Determine the [X, Y] coordinate at the center of the cell enclosing the given text.  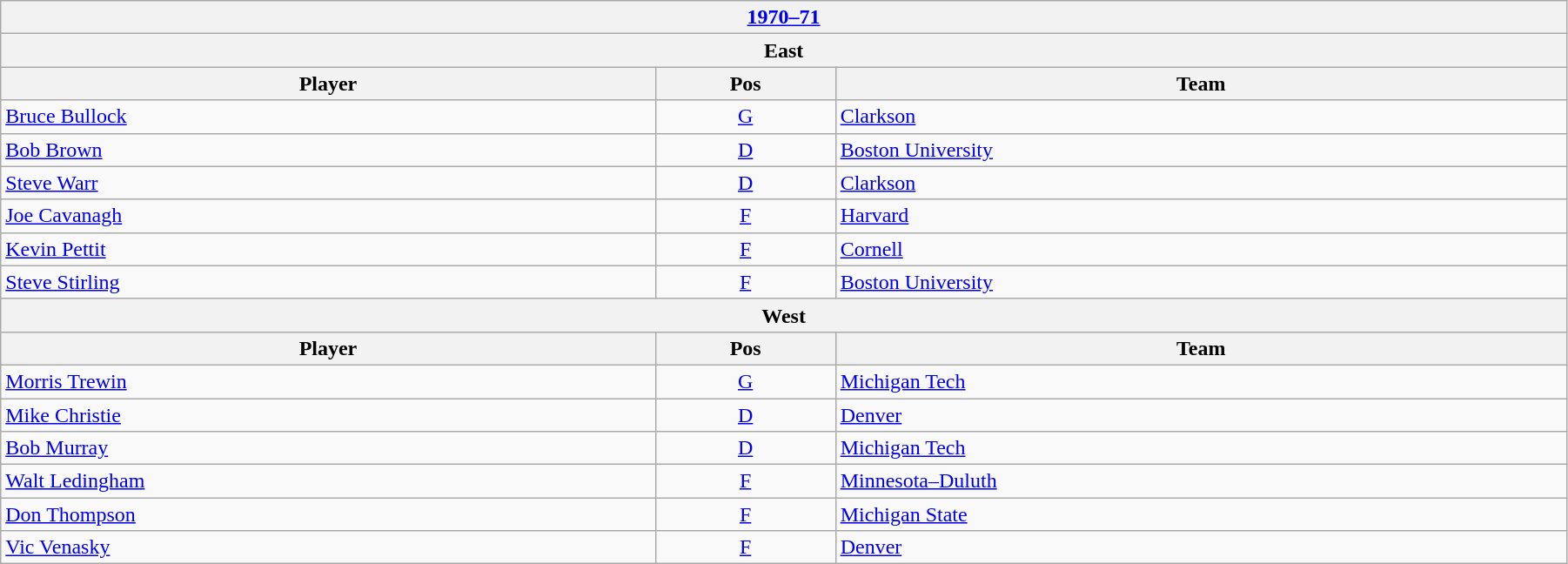
West [784, 315]
Bruce Bullock [328, 117]
Steve Stirling [328, 282]
Bob Murray [328, 448]
Walt Ledingham [328, 481]
Steve Warr [328, 183]
Minnesota–Duluth [1201, 481]
1970–71 [784, 17]
Vic Venasky [328, 547]
Morris Trewin [328, 381]
Harvard [1201, 216]
Cornell [1201, 249]
Kevin Pettit [328, 249]
Joe Cavanagh [328, 216]
Bob Brown [328, 150]
Michigan State [1201, 514]
East [784, 50]
Mike Christie [328, 415]
Don Thompson [328, 514]
